Capture the cell that displays the provided text and extract its (X, Y) central coordinate. 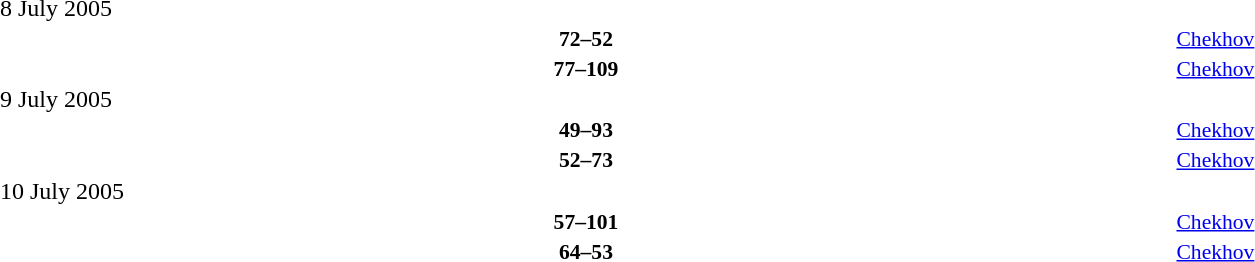
77–109 (586, 68)
52–73 (586, 160)
72–52 (586, 38)
57–101 (586, 222)
49–93 (586, 130)
